Search for the cell housing the specified text and yield its (x, y) center coordinate. 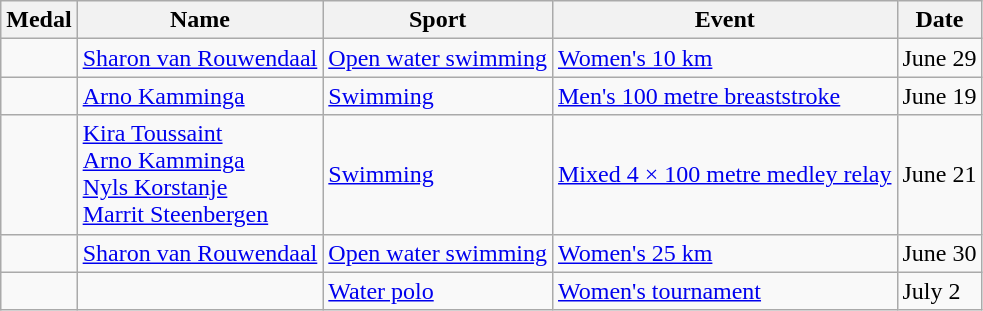
July 2 (940, 291)
Sport (438, 20)
June 30 (940, 253)
Event (724, 20)
Women's 10 km (724, 58)
Arno Kamminga (200, 96)
Women's tournament (724, 291)
Women's 25 km (724, 253)
Medal (39, 20)
Mixed 4 × 100 metre medley relay (724, 174)
June 21 (940, 174)
June 19 (940, 96)
Water polo (438, 291)
June 29 (940, 58)
Name (200, 20)
Date (940, 20)
Kira ToussaintArno KammingaNyls KorstanjeMarrit Steenbergen (200, 174)
Men's 100 metre breaststroke (724, 96)
